For the text-containing cell, return its midpoint in (X, Y) coordinate format. 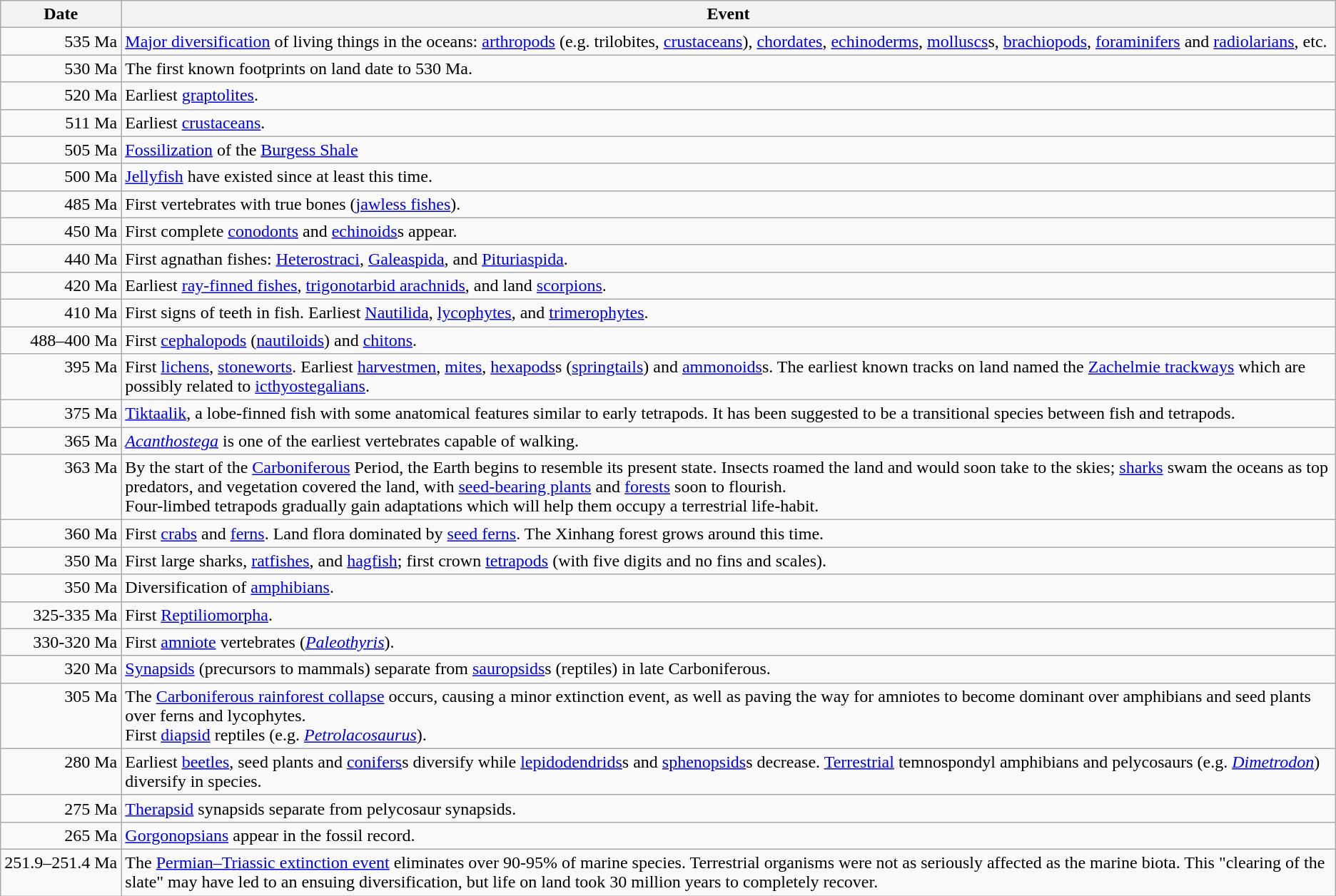
First large sharks, ratfishes, and hagfish; first crown tetrapods (with five digits and no fins and scales). (728, 561)
Jellyfish have existed since at least this time. (728, 177)
305 Ma (61, 716)
330-320 Ma (61, 642)
First complete conodonts and echinoidss appear. (728, 231)
Diversification of amphibians. (728, 588)
265 Ma (61, 835)
280 Ma (61, 772)
First amniote vertebrates (Paleothyris). (728, 642)
Event (728, 14)
First signs of teeth in fish. Earliest Nautilida, lycophytes, and trimerophytes. (728, 312)
First vertebrates with true bones (jawless fishes). (728, 204)
The first known footprints on land date to 530 Ma. (728, 68)
520 Ma (61, 96)
440 Ma (61, 258)
363 Ma (61, 487)
325-335 Ma (61, 615)
Therapsid synapsids separate from pelycosaur synapsids. (728, 808)
488–400 Ma (61, 340)
Earliest graptolites. (728, 96)
First cephalopods (nautiloids) and chitons. (728, 340)
Gorgonopsians appear in the fossil record. (728, 835)
420 Ma (61, 285)
Earliest crustaceans. (728, 123)
485 Ma (61, 204)
Earliest ray-finned fishes, trigonotarbid arachnids, and land scorpions. (728, 285)
Date (61, 14)
First crabs and ferns. Land flora dominated by seed ferns. The Xinhang forest grows around this time. (728, 534)
375 Ma (61, 414)
535 Ma (61, 41)
530 Ma (61, 68)
320 Ma (61, 669)
Synapsids (precursors to mammals) separate from sauropsidss (reptiles) in late Carboniferous. (728, 669)
251.9–251.4 Ma (61, 872)
Fossilization of the Burgess Shale (728, 150)
360 Ma (61, 534)
395 Ma (61, 377)
365 Ma (61, 441)
First agnathan fishes: Heterostraci, Galeaspida, and Pituriaspida. (728, 258)
410 Ma (61, 312)
First Reptiliomorpha. (728, 615)
505 Ma (61, 150)
500 Ma (61, 177)
275 Ma (61, 808)
511 Ma (61, 123)
Acanthostega is one of the earliest vertebrates capable of walking. (728, 441)
450 Ma (61, 231)
